Search for the cell housing the specified text and yield its (X, Y) center coordinate. 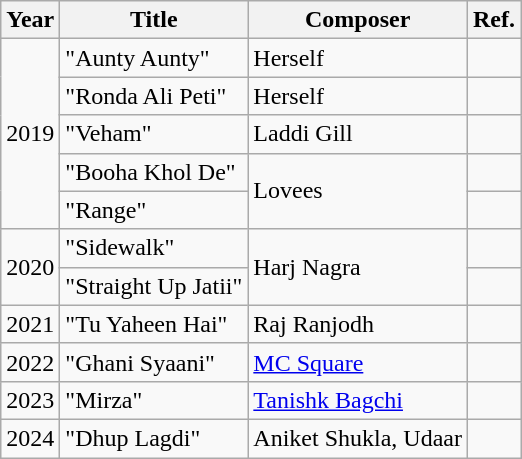
2022 (30, 362)
2019 (30, 134)
Lovees (358, 191)
Ref. (494, 20)
Composer (358, 20)
"Straight Up Jatii" (154, 286)
"Booha Khol De" (154, 172)
Tanishk Bagchi (358, 400)
"Ghani Syaani" (154, 362)
2020 (30, 267)
"Aunty Aunty" (154, 58)
Harj Nagra (358, 267)
"Range" (154, 210)
2023 (30, 400)
"Mirza" (154, 400)
"Sidewalk" (154, 248)
Raj Ranjodh (358, 324)
Year (30, 20)
"Ronda Ali Peti" (154, 96)
2021 (30, 324)
Aniket Shukla, Udaar (358, 438)
Title (154, 20)
"Dhup Lagdi" (154, 438)
"Tu Yaheen Hai" (154, 324)
2024 (30, 438)
Laddi Gill (358, 134)
MC Square (358, 362)
"Veham" (154, 134)
